Scan for the cell matching the given text and deliver its (x, y) coordinate at center. 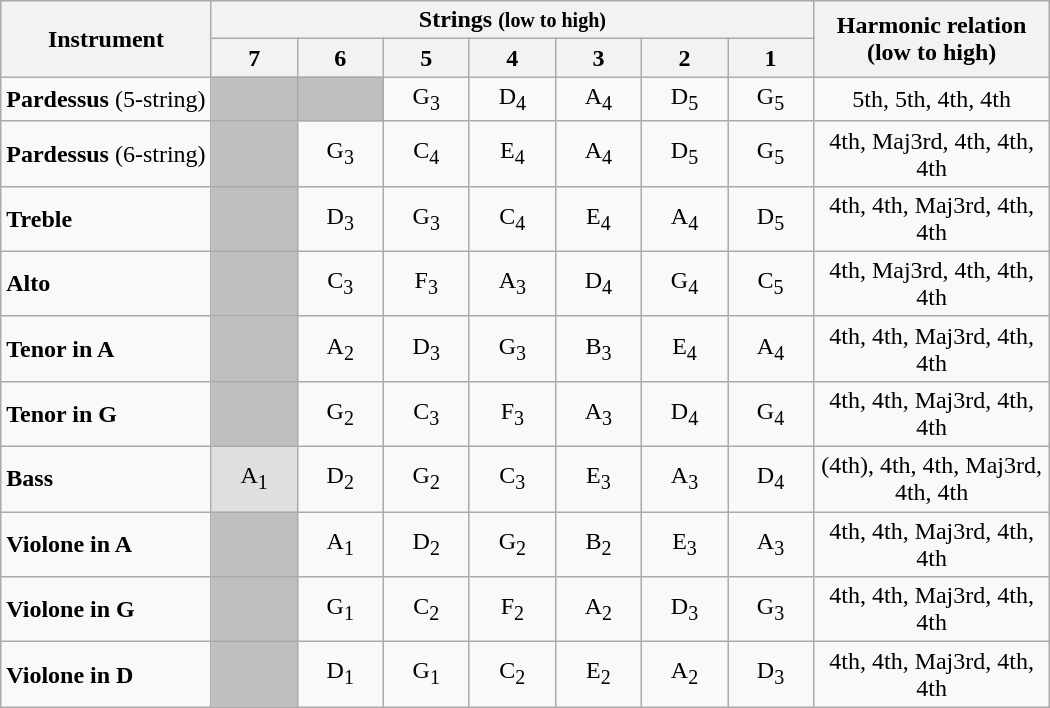
5th, 5th, 4th, 4th (932, 99)
Pardessus (5-string) (106, 99)
4 (512, 58)
(4th), 4th, 4th, Maj3rd, 4th, 4th (932, 480)
Bass (106, 480)
Violone in A (106, 544)
Alto (106, 284)
Harmonic relation (low to high) (932, 39)
Treble (106, 218)
B3 (598, 348)
Instrument (106, 39)
6 (340, 58)
C5 (771, 284)
2 (684, 58)
Violone in D (106, 674)
D1 (340, 674)
3 (598, 58)
E2 (598, 674)
Violone in G (106, 610)
Strings (low to high) (512, 20)
F2 (512, 610)
1 (771, 58)
Pardessus (6-string) (106, 154)
Tenor in G (106, 414)
7 (254, 58)
Tenor in A (106, 348)
B2 (598, 544)
5 (426, 58)
